Determine the (x, y) coordinate at the center of the cell enclosing the given text.  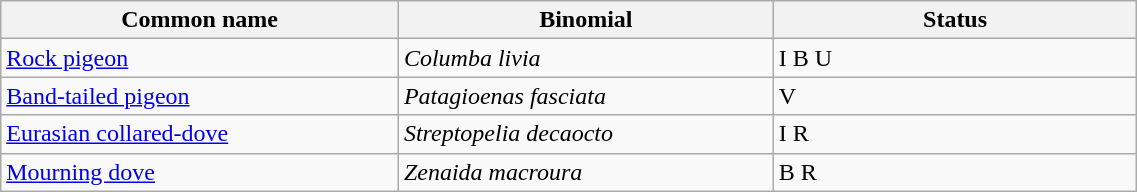
Streptopelia decaocto (586, 134)
Zenaida macroura (586, 172)
Eurasian collared-dove (200, 134)
Rock pigeon (200, 58)
Status (955, 20)
V (955, 96)
I B U (955, 58)
Common name (200, 20)
B R (955, 172)
Columba livia (586, 58)
Mourning dove (200, 172)
Binomial (586, 20)
Band-tailed pigeon (200, 96)
I R (955, 134)
Patagioenas fasciata (586, 96)
